Extract the [X, Y] coordinate from the center of the cell holding the provided text.  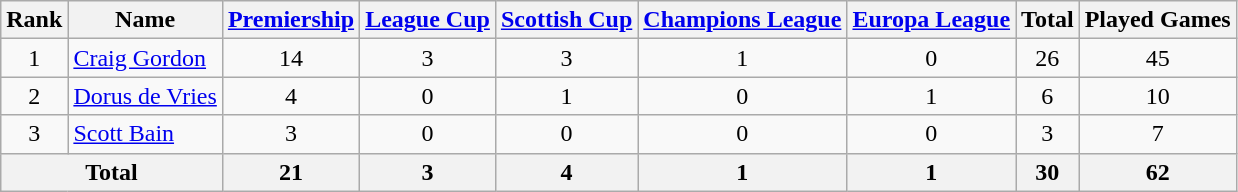
62 [1158, 172]
Played Games [1158, 20]
Scott Bain [145, 134]
6 [1048, 96]
Craig Gordon [145, 58]
Champions League [742, 20]
Rank [34, 20]
10 [1158, 96]
30 [1048, 172]
Name [145, 20]
2 [34, 96]
26 [1048, 58]
Scottish Cup [566, 20]
League Cup [428, 20]
21 [290, 172]
45 [1158, 58]
7 [1158, 134]
14 [290, 58]
Dorus de Vries [145, 96]
Europa League [932, 20]
Premiership [290, 20]
